Scan for the cell matching the given text and deliver its (x, y) coordinate at center. 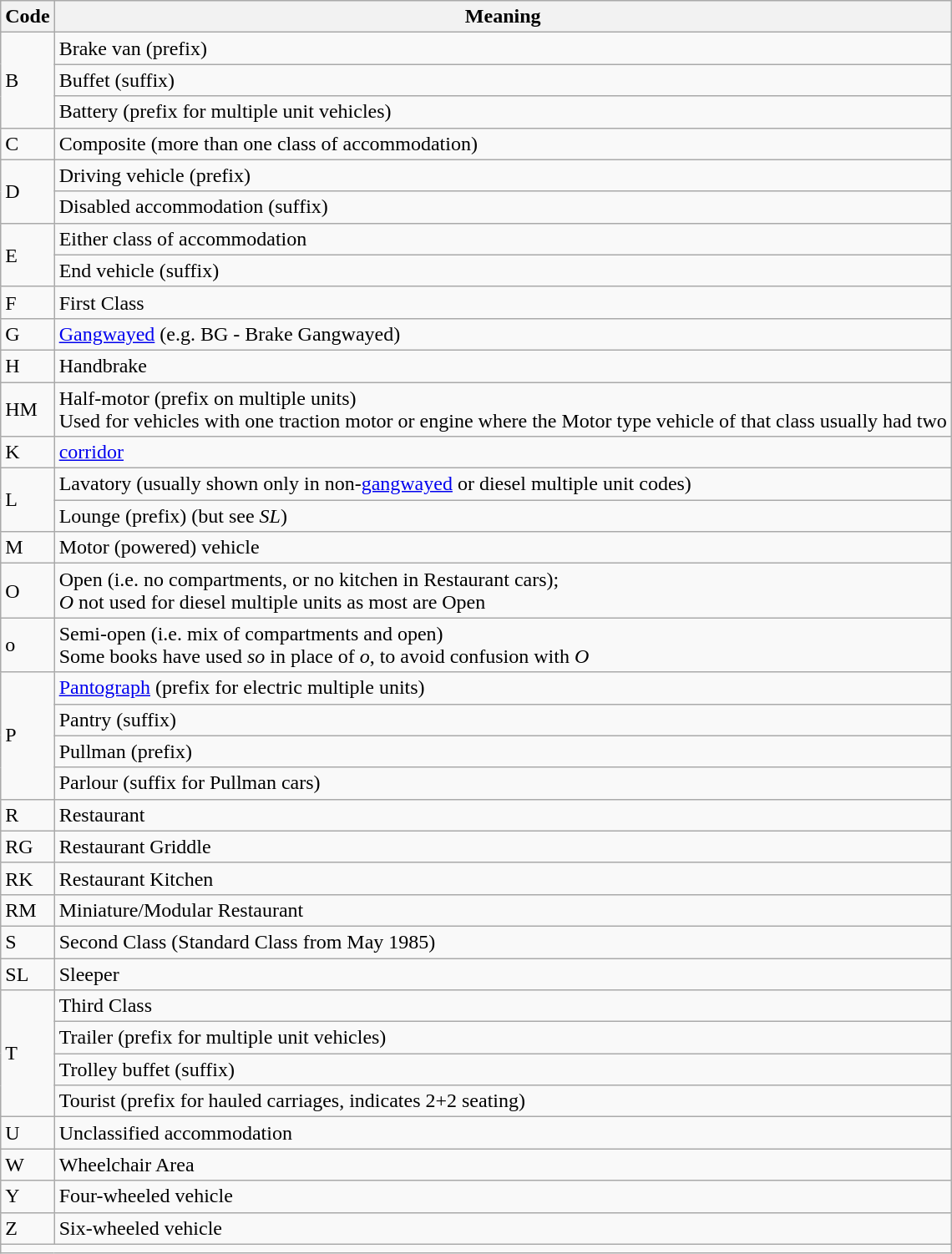
o (28, 645)
Sleeper (503, 974)
RG (28, 847)
Six-wheeled vehicle (503, 1228)
H (28, 366)
Wheelchair Area (503, 1165)
First Class (503, 302)
U (28, 1133)
Meaning (503, 17)
Pantry (suffix) (503, 720)
M (28, 548)
Restaurant (503, 815)
Pantograph (prefix for electric multiple units) (503, 688)
Y (28, 1196)
T (28, 1054)
Gangwayed (e.g. BG - Brake Gangwayed) (503, 334)
Tourist (prefix for hauled carriages, indicates 2+2 seating) (503, 1101)
L (28, 500)
HM (28, 409)
Trailer (prefix for multiple unit vehicles) (503, 1038)
Parlour (suffix for Pullman cars) (503, 783)
Unclassified accommodation (503, 1133)
RK (28, 878)
R (28, 815)
Buffet (suffix) (503, 80)
Trolley buffet (suffix) (503, 1069)
Pullman (prefix) (503, 751)
Motor (powered) vehicle (503, 548)
B (28, 80)
P (28, 736)
Four-wheeled vehicle (503, 1196)
Battery (prefix for multiple unit vehicles) (503, 112)
SL (28, 974)
Semi-open (i.e. mix of compartments and open)Some books have used so in place of o, to avoid confusion with O (503, 645)
Second Class (Standard Class from May 1985) (503, 942)
Composite (more than one class of accommodation) (503, 144)
Lounge (prefix) (but see SL) (503, 516)
corridor (503, 453)
Brake van (prefix) (503, 48)
Driving vehicle (prefix) (503, 175)
Half-motor (prefix on multiple units)Used for vehicles with one traction motor or engine where the Motor type vehicle of that class usually had two (503, 409)
S (28, 942)
Disabled accommodation (suffix) (503, 207)
E (28, 255)
F (28, 302)
Open (i.e. no compartments, or no kitchen in Restaurant cars);O not used for diesel multiple units as most are Open (503, 591)
C (28, 144)
G (28, 334)
Miniature/Modular Restaurant (503, 910)
D (28, 191)
Lavatory (usually shown only in non-gangwayed or diesel multiple unit codes) (503, 484)
Code (28, 17)
O (28, 591)
K (28, 453)
W (28, 1165)
Third Class (503, 1006)
Either class of accommodation (503, 239)
Restaurant Griddle (503, 847)
Z (28, 1228)
End vehicle (suffix) (503, 271)
Handbrake (503, 366)
Restaurant Kitchen (503, 878)
RM (28, 910)
